Extract the [x, y] coordinate from the center of the cell holding the provided text.  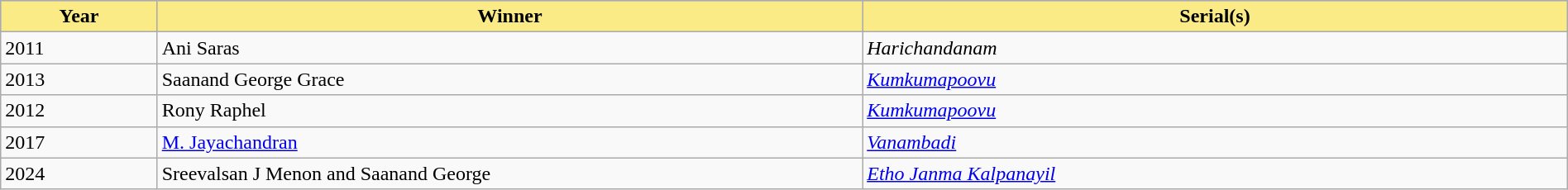
Ani Saras [509, 48]
Year [79, 17]
2024 [79, 173]
Harichandanam [1216, 48]
Serial(s) [1216, 17]
2013 [79, 79]
Vanambadi [1216, 142]
2012 [79, 111]
Sreevalsan J Menon and Saanand George [509, 173]
Etho Janma Kalpanayil [1216, 173]
M. Jayachandran [509, 142]
2011 [79, 48]
Rony Raphel [509, 111]
Winner [509, 17]
2017 [79, 142]
Saanand George Grace [509, 79]
